Return the (X, Y) coordinate for the center point of the cell that contains the specified text.  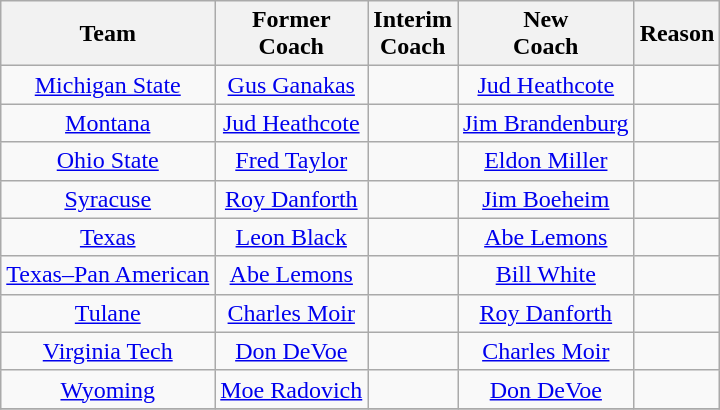
FormerCoach (292, 34)
Eldon Miller (546, 161)
Tulane (108, 313)
Fred Taylor (292, 161)
Texas (108, 237)
Syracuse (108, 199)
Reason (677, 34)
Bill White (546, 275)
Texas–Pan American (108, 275)
Moe Radovich (292, 389)
InterimCoach (413, 34)
Virginia Tech (108, 351)
Wyoming (108, 389)
Jim Boeheim (546, 199)
Leon Black (292, 237)
Ohio State (108, 161)
Montana (108, 123)
Team (108, 34)
Gus Ganakas (292, 85)
NewCoach (546, 34)
Michigan State (108, 85)
Jim Brandenburg (546, 123)
